Determine the (x, y) coordinate at the center of the cell enclosing the given text.  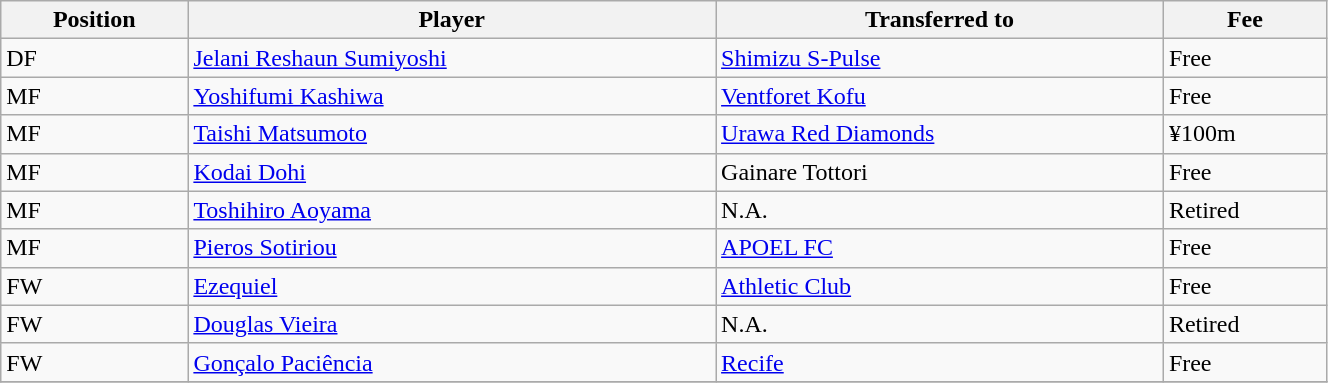
Position (94, 20)
Fee (1244, 20)
Ventforet Kofu (940, 96)
DF (94, 58)
Ezequiel (452, 286)
APOEL FC (940, 248)
Player (452, 20)
¥100m (1244, 134)
Shimizu S-Pulse (940, 58)
Douglas Vieira (452, 324)
Pieros Sotiriou (452, 248)
Transferred to (940, 20)
Toshihiro Aoyama (452, 210)
Gainare Tottori (940, 172)
Urawa Red Diamonds (940, 134)
Recife (940, 362)
Taishi Matsumoto (452, 134)
Athletic Club (940, 286)
Yoshifumi Kashiwa (452, 96)
Kodai Dohi (452, 172)
Jelani Reshaun Sumiyoshi (452, 58)
Gonçalo Paciência (452, 362)
